Output the [X, Y] coordinate of the center of the cell containing the given text.  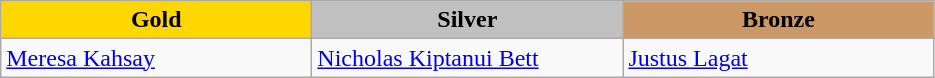
Bronze [778, 20]
Justus Lagat [778, 58]
Silver [468, 20]
Gold [156, 20]
Meresa Kahsay [156, 58]
Nicholas Kiptanui Bett [468, 58]
